Scan for the cell matching the given text and deliver its (X, Y) coordinate at center. 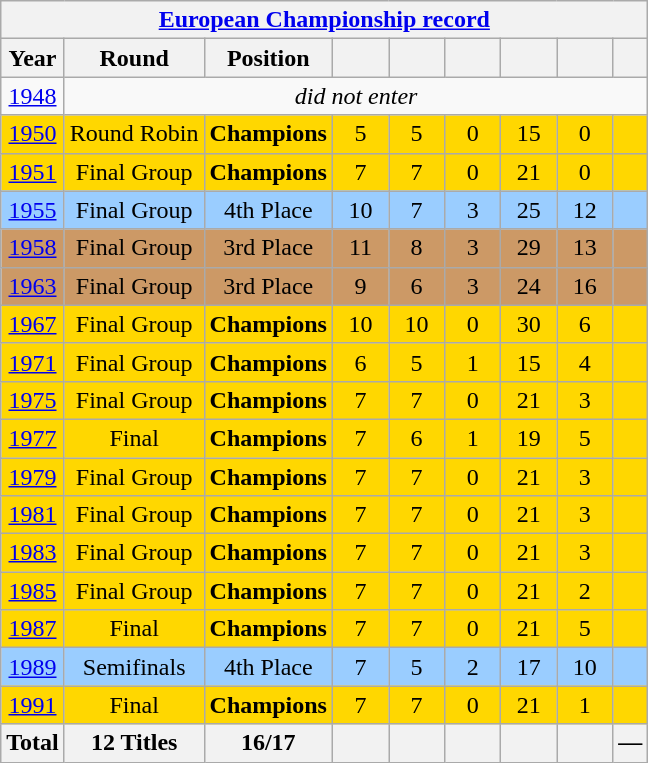
1975 (33, 400)
8 (417, 248)
9 (360, 286)
Round Robin (134, 134)
European Championship record (324, 20)
12 Titles (134, 743)
19 (529, 438)
1977 (33, 438)
1948 (33, 96)
1991 (33, 705)
Total (33, 743)
1979 (33, 477)
Round (134, 58)
Semifinals (134, 667)
— (630, 743)
13 (585, 248)
1950 (33, 134)
1955 (33, 210)
16 (585, 286)
1987 (33, 629)
17 (529, 667)
25 (529, 210)
1983 (33, 553)
1971 (33, 362)
1951 (33, 172)
Position (268, 58)
1989 (33, 667)
did not enter (356, 96)
Year (33, 58)
1967 (33, 324)
1985 (33, 591)
11 (360, 248)
1963 (33, 286)
30 (529, 324)
1958 (33, 248)
24 (529, 286)
16/17 (268, 743)
29 (529, 248)
12 (585, 210)
4 (585, 362)
1981 (33, 515)
